Return (x, y) of the center of cell containing provided text 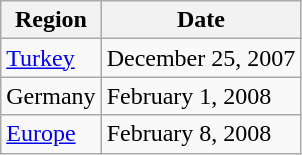
Date (201, 20)
Region (51, 20)
Europe (51, 134)
December 25, 2007 (201, 58)
February 1, 2008 (201, 96)
February 8, 2008 (201, 134)
Turkey (51, 58)
Germany (51, 96)
